Scan for the cell matching the given text and deliver its [x, y] coordinate at center. 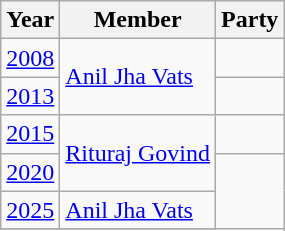
Member [138, 20]
2008 [30, 58]
2020 [30, 172]
2015 [30, 134]
Rituraj Govind [138, 153]
Party [250, 20]
2025 [30, 210]
Year [30, 20]
2013 [30, 96]
